Detect which cell encompasses the target text, then output its [X, Y] center coordinate. 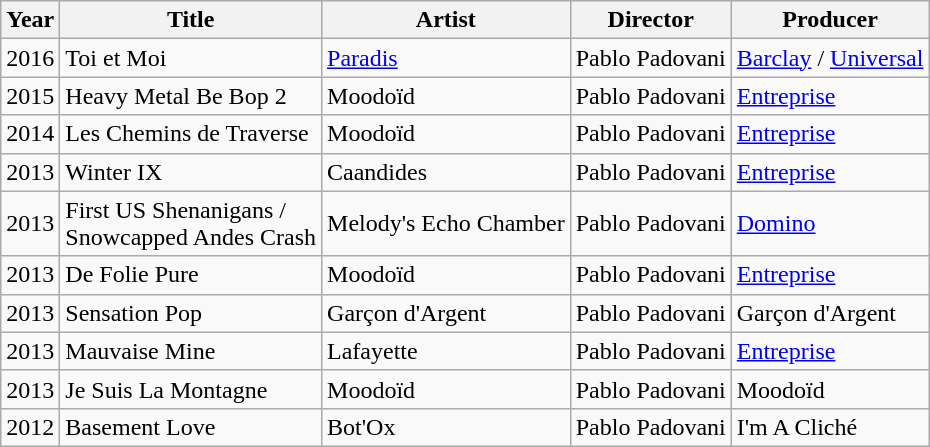
Mauvaise Mine [191, 351]
2016 [30, 58]
First US Shenanigans /Snowcapped Andes Crash [191, 224]
Winter IX [191, 172]
Basement Love [191, 427]
2014 [30, 134]
Producer [830, 20]
Melody's Echo Chamber [446, 224]
Domino [830, 224]
2015 [30, 96]
Les Chemins de Traverse [191, 134]
I'm A Cliché [830, 427]
Heavy Metal Be Bop 2 [191, 96]
Barclay / Universal [830, 58]
Title [191, 20]
Toi et Moi [191, 58]
Year [30, 20]
Artist [446, 20]
Lafayette [446, 351]
Director [650, 20]
Sensation Pop [191, 313]
Caandides [446, 172]
De Folie Pure [191, 275]
Bot'Ox [446, 427]
2012 [30, 427]
Je Suis La Montagne [191, 389]
Paradis [446, 58]
